Return [X, Y] of the center of cell containing provided text 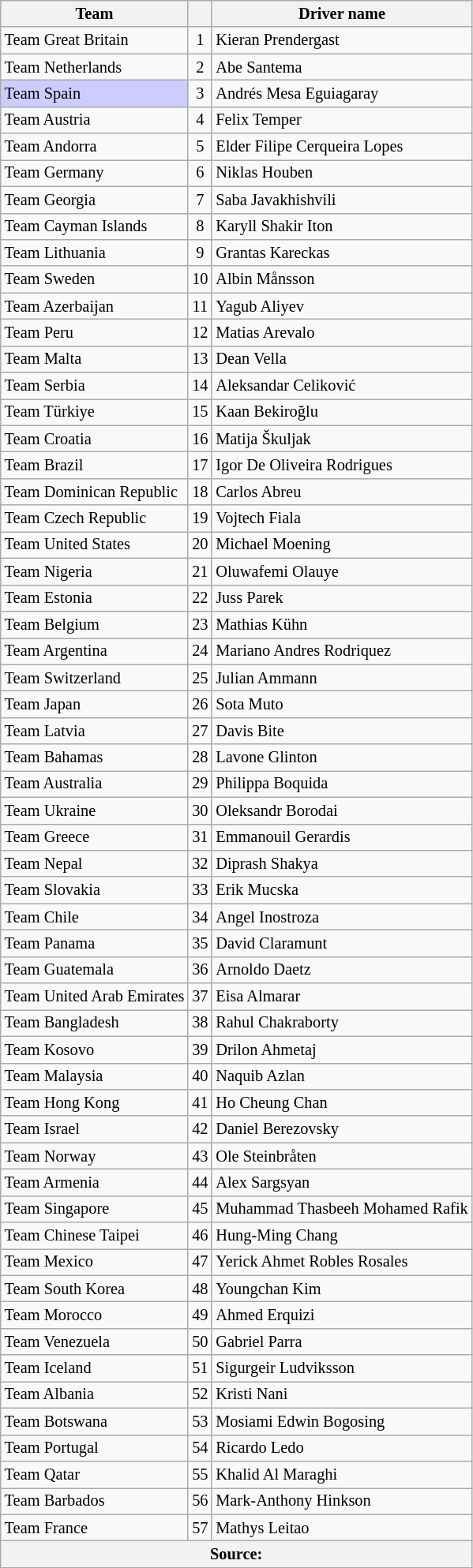
32 [200, 863]
Drilon Ahmetaj [341, 1050]
Team [95, 13]
9 [200, 253]
41 [200, 1102]
8 [200, 226]
Dean Vella [341, 359]
Team Ukraine [95, 810]
Angel Inostroza [341, 917]
39 [200, 1050]
Team Germany [95, 173]
Team Norway [95, 1156]
52 [200, 1394]
Grantas Kareckas [341, 253]
14 [200, 386]
Team United Arab Emirates [95, 997]
29 [200, 784]
Team Slovakia [95, 890]
Team Spain [95, 93]
16 [200, 439]
57 [200, 1528]
22 [200, 598]
Yagub Aliyev [341, 306]
Mathias Kühn [341, 624]
Team Andorra [95, 147]
David Claramunt [341, 943]
44 [200, 1182]
49 [200, 1315]
Team Lithuania [95, 253]
Team Argentina [95, 651]
Team Israel [95, 1129]
48 [200, 1289]
Team Brazil [95, 465]
2 [200, 67]
Ole Steinbråten [341, 1156]
Karyll Shakir Iton [341, 226]
Niklas Houben [341, 173]
Matias Arevalo [341, 332]
Mosiami Edwin Bogosing [341, 1421]
Team Latvia [95, 731]
6 [200, 173]
56 [200, 1501]
Team Barbados [95, 1501]
Aleksandar Celiković [341, 386]
45 [200, 1209]
Andrés Mesa Eguiagaray [341, 93]
1 [200, 40]
Team Estonia [95, 598]
23 [200, 624]
Team Armenia [95, 1182]
11 [200, 306]
Team Switzerland [95, 678]
19 [200, 518]
Emmanouil Gerardis [341, 837]
Naquib Azlan [341, 1076]
30 [200, 810]
42 [200, 1129]
Team Czech Republic [95, 518]
Oleksandr Borodai [341, 810]
Sigurgeir Ludviksson [341, 1368]
Matija Škuljak [341, 439]
Ho Cheung Chan [341, 1102]
Carlos Abreu [341, 492]
Team Kosovo [95, 1050]
Team Nepal [95, 863]
Hung-Ming Chang [341, 1236]
Team Nigeria [95, 571]
Team Guatemala [95, 970]
51 [200, 1368]
Team Cayman Islands [95, 226]
Team Singapore [95, 1209]
Diprash Shakya [341, 863]
Juss Parek [341, 598]
Saba Javakhishvili [341, 200]
28 [200, 758]
46 [200, 1236]
4 [200, 120]
Driver name [341, 13]
Team Dominican Republic [95, 492]
Gabriel Parra [341, 1342]
Kristi Nani [341, 1394]
Team Croatia [95, 439]
Team Netherlands [95, 67]
Ricardo Ledo [341, 1448]
Team Mexico [95, 1262]
Team Greece [95, 837]
Erik Mucska [341, 890]
12 [200, 332]
36 [200, 970]
5 [200, 147]
Philippa Boquida [341, 784]
Team Bangladesh [95, 1023]
24 [200, 651]
17 [200, 465]
Team Malta [95, 359]
Mark-Anthony Hinkson [341, 1501]
Kieran Prendergast [341, 40]
55 [200, 1474]
31 [200, 837]
53 [200, 1421]
Yerick Ahmet Robles Rosales [341, 1262]
Team Albania [95, 1394]
37 [200, 997]
Team Venezuela [95, 1342]
10 [200, 279]
Davis Bite [341, 731]
Team Great Britain [95, 40]
Team Botswana [95, 1421]
Team Iceland [95, 1368]
Team United States [95, 544]
25 [200, 678]
Muhammad Thasbeeh Mohamed Rafik [341, 1209]
40 [200, 1076]
20 [200, 544]
50 [200, 1342]
Team Qatar [95, 1474]
26 [200, 704]
Oluwafemi Olauye [341, 571]
Team Hong Kong [95, 1102]
Ahmed Erquizi [341, 1315]
Team France [95, 1528]
Team Chile [95, 917]
Team Belgium [95, 624]
27 [200, 731]
Elder Filipe Cerqueira Lopes [341, 147]
Team Türkiye [95, 412]
47 [200, 1262]
Michael Moening [341, 544]
Team Chinese Taipei [95, 1236]
Lavone Glinton [341, 758]
Albin Månsson [341, 279]
Kaan Bekiroğlu [341, 412]
Team Austria [95, 120]
Team Japan [95, 704]
Team South Korea [95, 1289]
Felix Temper [341, 120]
Vojtech Fiala [341, 518]
Team Malaysia [95, 1076]
43 [200, 1156]
Mariano Andres Rodriquez [341, 651]
Team Serbia [95, 386]
Abe Santema [341, 67]
3 [200, 93]
Team Sweden [95, 279]
54 [200, 1448]
Rahul Chakraborty [341, 1023]
Mathys Leitao [341, 1528]
Team Georgia [95, 200]
Eisa Almarar [341, 997]
Team Peru [95, 332]
Team Azerbaijan [95, 306]
38 [200, 1023]
Source: [237, 1554]
Daniel Berezovsky [341, 1129]
21 [200, 571]
34 [200, 917]
Khalid Al Maraghi [341, 1474]
Julian Ammann [341, 678]
Arnoldo Daetz [341, 970]
33 [200, 890]
Team Panama [95, 943]
Alex Sargsyan [341, 1182]
7 [200, 200]
Youngchan Kim [341, 1289]
Team Portugal [95, 1448]
18 [200, 492]
Igor De Oliveira Rodrigues [341, 465]
Team Morocco [95, 1315]
15 [200, 412]
Team Australia [95, 784]
35 [200, 943]
Team Bahamas [95, 758]
13 [200, 359]
Sota Muto [341, 704]
